Scan for the cell matching the given text and deliver its (x, y) coordinate at center. 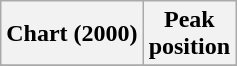
Chart (2000) (72, 34)
Peakposition (189, 34)
